Return the [x, y] coordinate for the center point of the cell that contains the specified text.  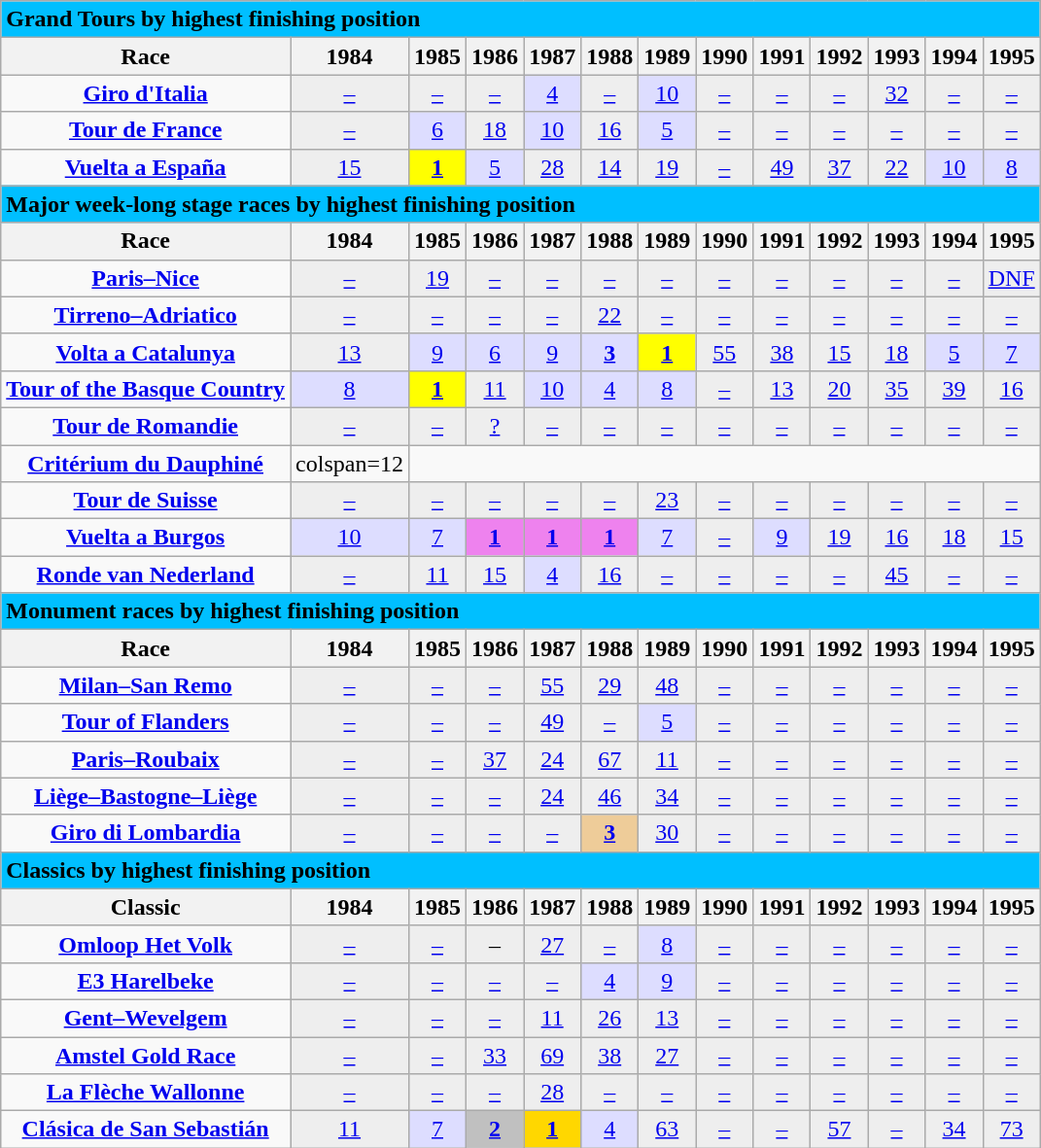
Tour of the Basque Country [146, 389]
20 [840, 389]
Tour de Romandie [146, 426]
Classic [146, 907]
Giro di Lombardia [146, 833]
Major week-long stage races by highest finishing position [521, 204]
Amstel Gold Race [146, 1055]
Giro d'Italia [146, 93]
Critérium du Dauphiné [146, 464]
Tour de Suisse [146, 501]
69 [552, 1055]
? [496, 426]
La Flèche Wallonne [146, 1093]
colspan=12 [350, 464]
26 [610, 1018]
39 [954, 389]
Volta a Catalunya [146, 352]
Grand Tours by highest finishing position [521, 19]
DNF [1011, 278]
Classics by highest finishing position [521, 870]
14 [610, 167]
33 [496, 1055]
Tour of Flanders [146, 722]
35 [896, 389]
2 [496, 1130]
Milan–San Remo [146, 685]
Vuelta a España [146, 167]
63 [667, 1130]
67 [610, 759]
Vuelta a Burgos [146, 538]
48 [667, 685]
45 [896, 574]
23 [667, 501]
30 [667, 833]
Paris–Roubaix [146, 759]
Tour de France [146, 130]
Gent–Wevelgem [146, 1018]
Paris–Nice [146, 278]
Liège–Bastogne–Liège [146, 796]
32 [896, 93]
46 [610, 796]
Omloop Het Volk [146, 944]
Tirreno–Adriatico [146, 315]
Clásica de San Sebastián [146, 1130]
Monument races by highest finishing position [521, 611]
29 [610, 685]
E3 Harelbeke [146, 981]
73 [1011, 1130]
Ronde van Nederland [146, 574]
57 [840, 1130]
